Capture the cell that displays the provided text and extract its [x, y] central coordinate. 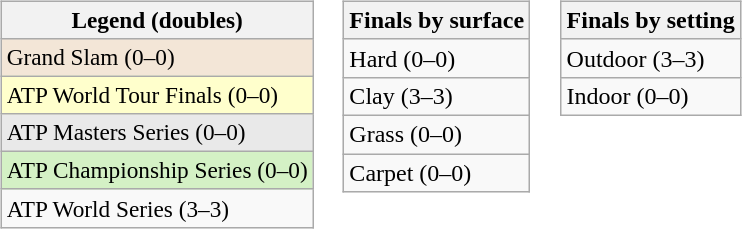
ATP Championship Series (0–0) [157, 171]
Legend (doubles) [157, 20]
Finals by surface [437, 20]
Grass (0–0) [437, 134]
ATP Masters Series (0–0) [157, 133]
Outdoor (3–3) [650, 58]
Clay (3–3) [437, 96]
Hard (0–0) [437, 58]
ATP World Series (3–3) [157, 208]
ATP World Tour Finals (0–0) [157, 95]
Carpet (0–0) [437, 173]
Grand Slam (0–0) [157, 57]
Indoor (0–0) [650, 96]
Finals by setting [650, 20]
